Return [x, y] of the center of cell containing provided text 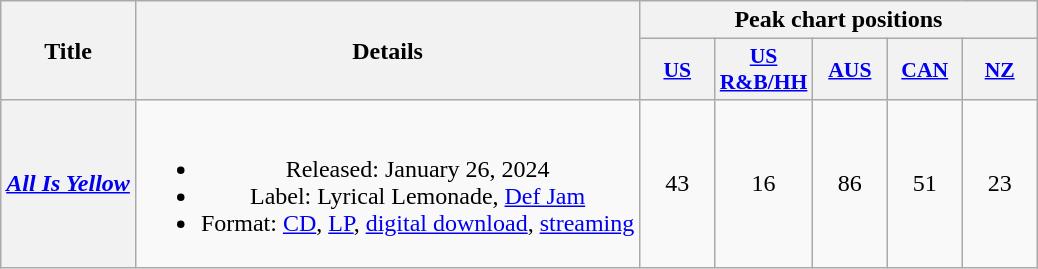
US [678, 70]
23 [1000, 184]
43 [678, 184]
All Is Yellow [68, 184]
Title [68, 50]
Released: January 26, 2024Label: Lyrical Lemonade, Def JamFormat: CD, LP, digital download, streaming [387, 184]
Details [387, 50]
CAN [924, 70]
16 [764, 184]
NZ [1000, 70]
86 [850, 184]
Peak chart positions [838, 20]
USR&B/HH [764, 70]
AUS [850, 70]
51 [924, 184]
